Extract the (X, Y) coordinate from the center of the cell holding the provided text.  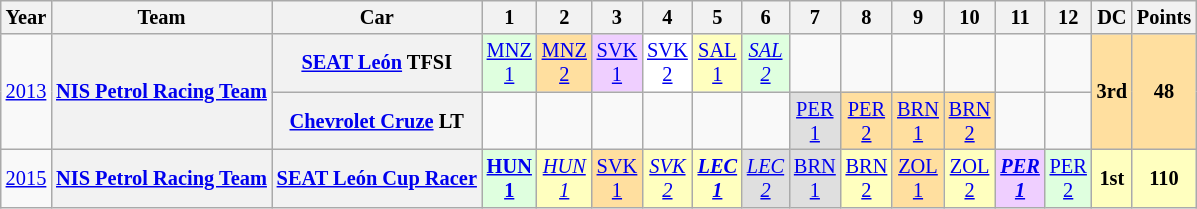
LEC1 (718, 178)
4 (667, 17)
12 (1068, 17)
5 (718, 17)
SEAT León TFSI (377, 63)
Points (1164, 17)
10 (970, 17)
11 (1020, 17)
Chevrolet Cruze LT (377, 121)
MNZ2 (564, 63)
110 (1164, 178)
Year (26, 17)
2013 (26, 92)
48 (1164, 92)
ZOL2 (970, 178)
3 (617, 17)
3rd (1112, 92)
ZOL1 (918, 178)
9 (918, 17)
Team (162, 17)
SAL2 (766, 63)
SAL1 (718, 63)
2 (564, 17)
8 (867, 17)
Car (377, 17)
1 (510, 17)
DC (1112, 17)
LEC2 (766, 178)
SEAT León Cup Racer (377, 178)
MNZ1 (510, 63)
1st (1112, 178)
2015 (26, 178)
6 (766, 17)
7 (815, 17)
